Identify which cell holds the provided text, then report its (X, Y) central coordinate. 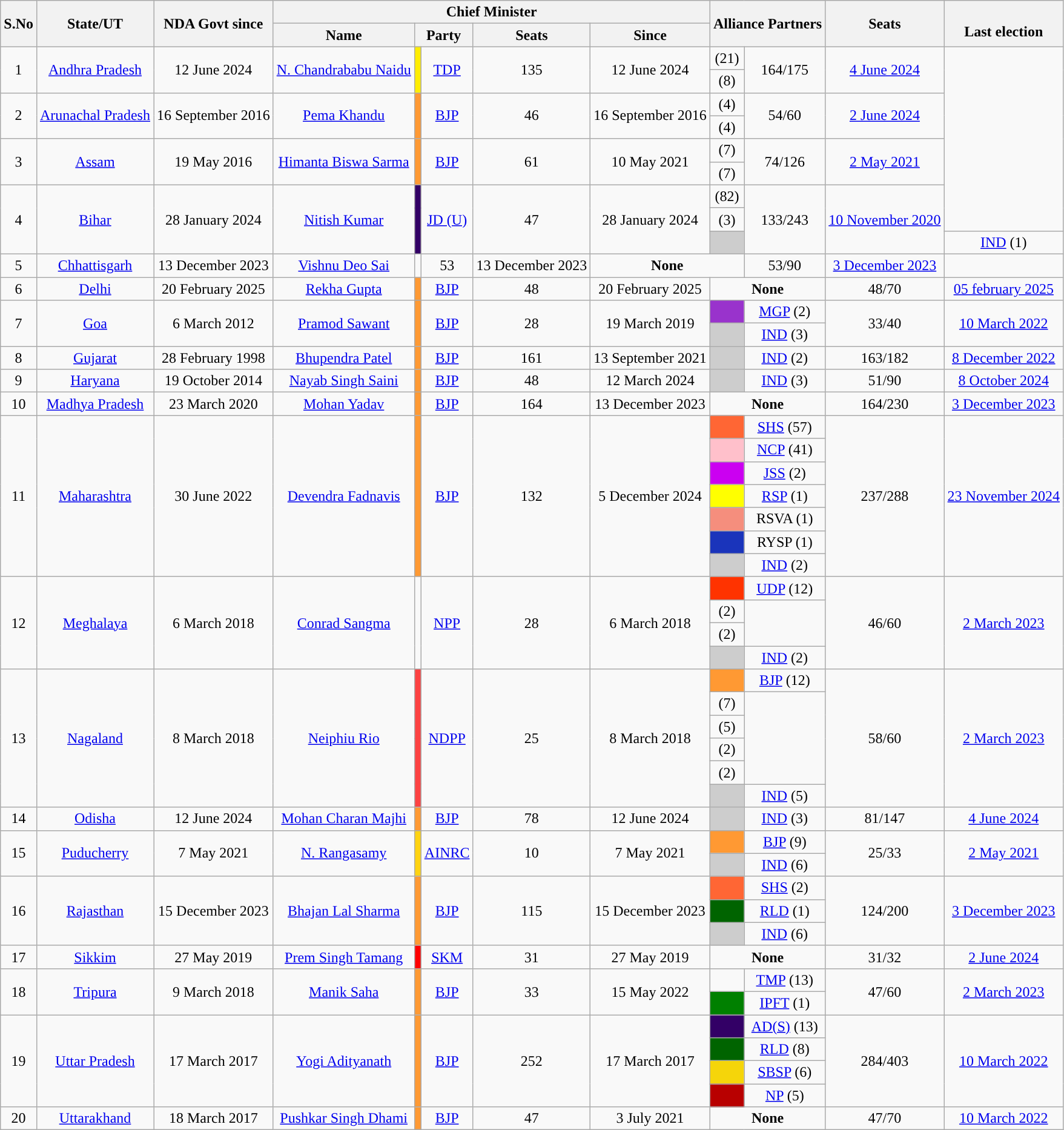
AD(S) (13) (785, 1026)
81/147 (885, 819)
252 (532, 1061)
12 (19, 623)
Maharashtra (94, 496)
Haryana (94, 381)
7 (19, 323)
(21) (727, 58)
8 December 2022 (1003, 358)
115 (532, 911)
BJP (9) (785, 842)
11 (19, 496)
NCP (41) (785, 450)
RSVA (1) (785, 519)
RYSP (1) (785, 542)
164/230 (885, 404)
25 (532, 738)
163/182 (885, 358)
Meghalaya (94, 623)
16 (19, 911)
58/60 (885, 738)
Nitish Kumar (344, 219)
133/243 (785, 219)
Conrad Sangma (344, 623)
TMP (13) (785, 980)
NDA Govt since (214, 24)
Himanta Biswa Sarma (344, 162)
State/UT (94, 24)
15 (19, 853)
NPP (447, 623)
Pramod Sawant (344, 323)
Prem Singh Tamang (344, 957)
Bhupendra Patel (344, 358)
164 (532, 404)
4 (19, 219)
18 (19, 991)
9 (19, 381)
JD (U) (447, 219)
Andhra Pradesh (94, 70)
Uttarakhand (94, 1118)
132 (532, 496)
124/200 (885, 911)
SHS (57) (785, 427)
Pushkar Singh Dhami (344, 1118)
Since (650, 35)
IPFT (1) (785, 1003)
Madhya Pradesh (94, 404)
Devendra Fadnavis (344, 496)
8 (19, 358)
Delhi (94, 289)
NP (5) (785, 1095)
BJP (12) (785, 681)
(82) (727, 196)
Yogi Adityanath (344, 1061)
78 (532, 819)
Manik Saha (344, 991)
IND (5) (785, 796)
18 March 2017 (214, 1118)
237/288 (885, 496)
2 (19, 116)
Chhattisgarh (94, 265)
05 february 2025 (1003, 289)
RLD (8) (785, 1049)
SKM (447, 957)
19 March 2019 (650, 323)
Name (344, 35)
135 (532, 70)
12 March 2024 (650, 381)
9 March 2018 (214, 991)
33 (532, 991)
61 (532, 162)
Neiphiu Rio (344, 738)
47/60 (885, 991)
Goa (94, 323)
161 (532, 358)
N. Chandrababu Naidu (344, 70)
48/70 (885, 289)
74/126 (785, 162)
Mohan Charan Majhi (344, 819)
19 October 2014 (214, 381)
31 (532, 957)
164/175 (785, 70)
Pema Khandu (344, 116)
13 September 2021 (650, 358)
53 (447, 265)
30 June 2022 (214, 496)
Bhajan Lal Sharma (344, 911)
SBSP (6) (785, 1072)
NDPP (447, 738)
SHS (2) (785, 888)
46/60 (885, 623)
Alliance Partners (767, 24)
Puducherry (94, 853)
Rekha Gupta (344, 289)
Assam (94, 162)
RSP (1) (785, 496)
Mohan Yadav (344, 404)
54/60 (785, 116)
6 (19, 289)
5 (19, 265)
Vishnu Deo Sai (344, 265)
RLD (1) (785, 911)
51/90 (885, 381)
Rajasthan (94, 911)
3 July 2021 (650, 1118)
28 February 1998 (214, 358)
13 (19, 738)
15 May 2022 (650, 991)
AINRC (447, 853)
17 (19, 957)
10 November 2020 (885, 219)
25/33 (885, 853)
Last election (1003, 24)
47/70 (885, 1118)
Chief Minister (492, 12)
Nayab Singh Saini (344, 381)
Tripura (94, 991)
6 March 2012 (214, 323)
Sikkim (94, 957)
46 (532, 116)
(8) (727, 81)
TDP (447, 70)
UDP (12) (785, 588)
10 May 2021 (650, 162)
Party (443, 35)
(5) (727, 727)
23 March 2020 (214, 404)
Bihar (94, 219)
1 (19, 70)
3 (19, 162)
14 (19, 819)
Gujarat (94, 358)
Uttar Pradesh (94, 1061)
(3) (727, 219)
53/90 (785, 265)
MGP (2) (785, 312)
31/32 (885, 957)
20 (19, 1118)
33/40 (885, 323)
Nagaland (94, 738)
8 October 2024 (1003, 381)
Odisha (94, 819)
19 (19, 1061)
5 December 2024 (650, 496)
IND (1) (1003, 242)
S.No (19, 24)
19 May 2016 (214, 162)
Arunachal Pradesh (94, 116)
284/403 (885, 1061)
23 November 2024 (1003, 496)
JSS (2) (785, 473)
N. Rangasamy (344, 853)
